Provide the [x, y] coordinate of the cell's center where the given text is located.  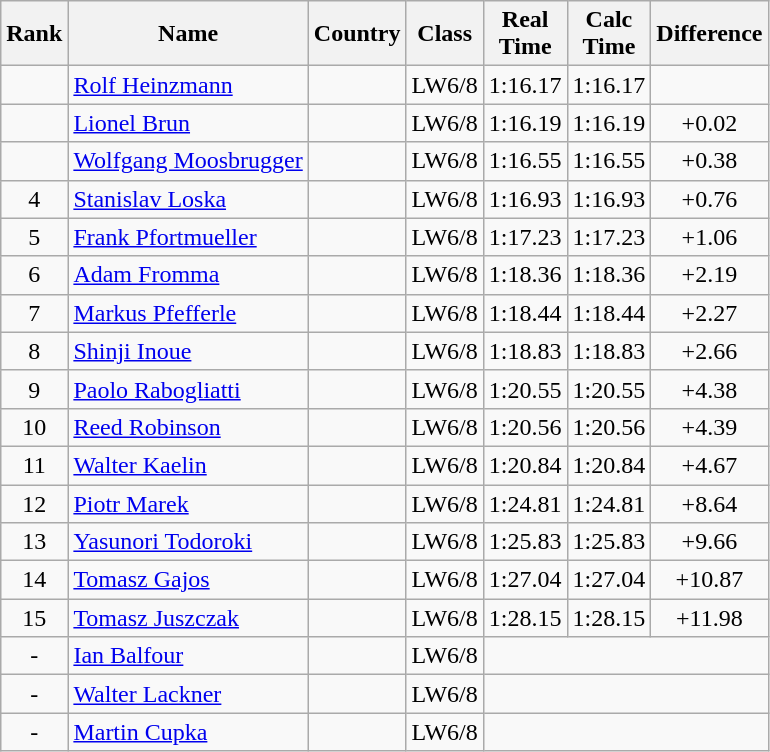
+4.67 [710, 465]
14 [34, 580]
8 [34, 351]
+11.98 [710, 618]
Walter Kaelin [188, 465]
Yasunori Todoroki [188, 542]
4 [34, 199]
+10.87 [710, 580]
Adam Fromma [188, 275]
Markus Pfefferle [188, 313]
10 [34, 427]
Tomasz Juszczak [188, 618]
Frank Pfortmueller [188, 237]
+2.19 [710, 275]
+2.66 [710, 351]
Martin Cupka [188, 732]
5 [34, 237]
Class [444, 34]
9 [34, 389]
12 [34, 503]
13 [34, 542]
15 [34, 618]
+2.27 [710, 313]
Walter Lackner [188, 694]
+8.64 [710, 503]
+4.39 [710, 427]
Ian Balfour [188, 656]
Stanislav Loska [188, 199]
+1.06 [710, 237]
CalcTime [609, 34]
11 [34, 465]
Country [357, 34]
+4.38 [710, 389]
RealTime [525, 34]
6 [34, 275]
Shinji Inoue [188, 351]
Paolo Rabogliatti [188, 389]
Rank [34, 34]
Reed Robinson [188, 427]
Rolf Heinzmann [188, 85]
Lionel Brun [188, 123]
Difference [710, 34]
+0.02 [710, 123]
Piotr Marek [188, 503]
Tomasz Gajos [188, 580]
Wolfgang Moosbrugger [188, 161]
7 [34, 313]
+9.66 [710, 542]
Name [188, 34]
+0.76 [710, 199]
+0.38 [710, 161]
